Find where the given text appears and provide that cell's center as (X, Y) coordinate. 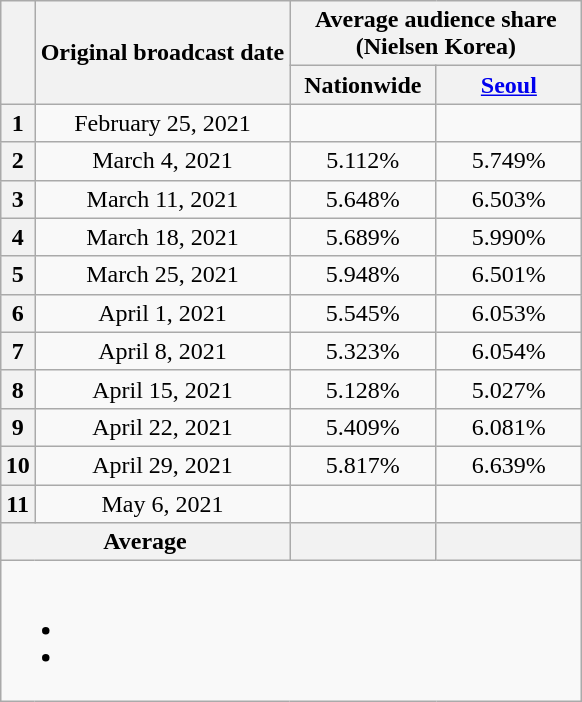
March 18, 2021 (162, 237)
4 (18, 237)
April 1, 2021 (162, 313)
6.503% (509, 199)
Average (145, 542)
5.817% (363, 465)
6.054% (509, 351)
6 (18, 313)
5.027% (509, 389)
10 (18, 465)
5.749% (509, 161)
May 6, 2021 (162, 503)
5.545% (363, 313)
April 15, 2021 (162, 389)
5.128% (363, 389)
February 25, 2021 (162, 123)
Seoul (509, 85)
5.990% (509, 237)
6.639% (509, 465)
3 (18, 199)
Nationwide (363, 85)
March 25, 2021 (162, 275)
April 22, 2021 (162, 427)
5.409% (363, 427)
8 (18, 389)
9 (18, 427)
Average audience share(Nielsen Korea) (436, 34)
6.081% (509, 427)
5.948% (363, 275)
5.323% (363, 351)
5 (18, 275)
6.053% (509, 313)
2 (18, 161)
5.648% (363, 199)
7 (18, 351)
11 (18, 503)
5.689% (363, 237)
5.112% (363, 161)
April 8, 2021 (162, 351)
Original broadcast date (162, 52)
1 (18, 123)
6.501% (509, 275)
March 4, 2021 (162, 161)
April 29, 2021 (162, 465)
March 11, 2021 (162, 199)
